From the cell containing the given text, extract its center point as [x, y] coordinate. 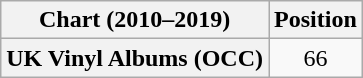
Chart (2010–2019) [135, 20]
66 [316, 58]
UK Vinyl Albums (OCC) [135, 58]
Position [316, 20]
